Search for the cell housing the specified text and yield its [X, Y] center coordinate. 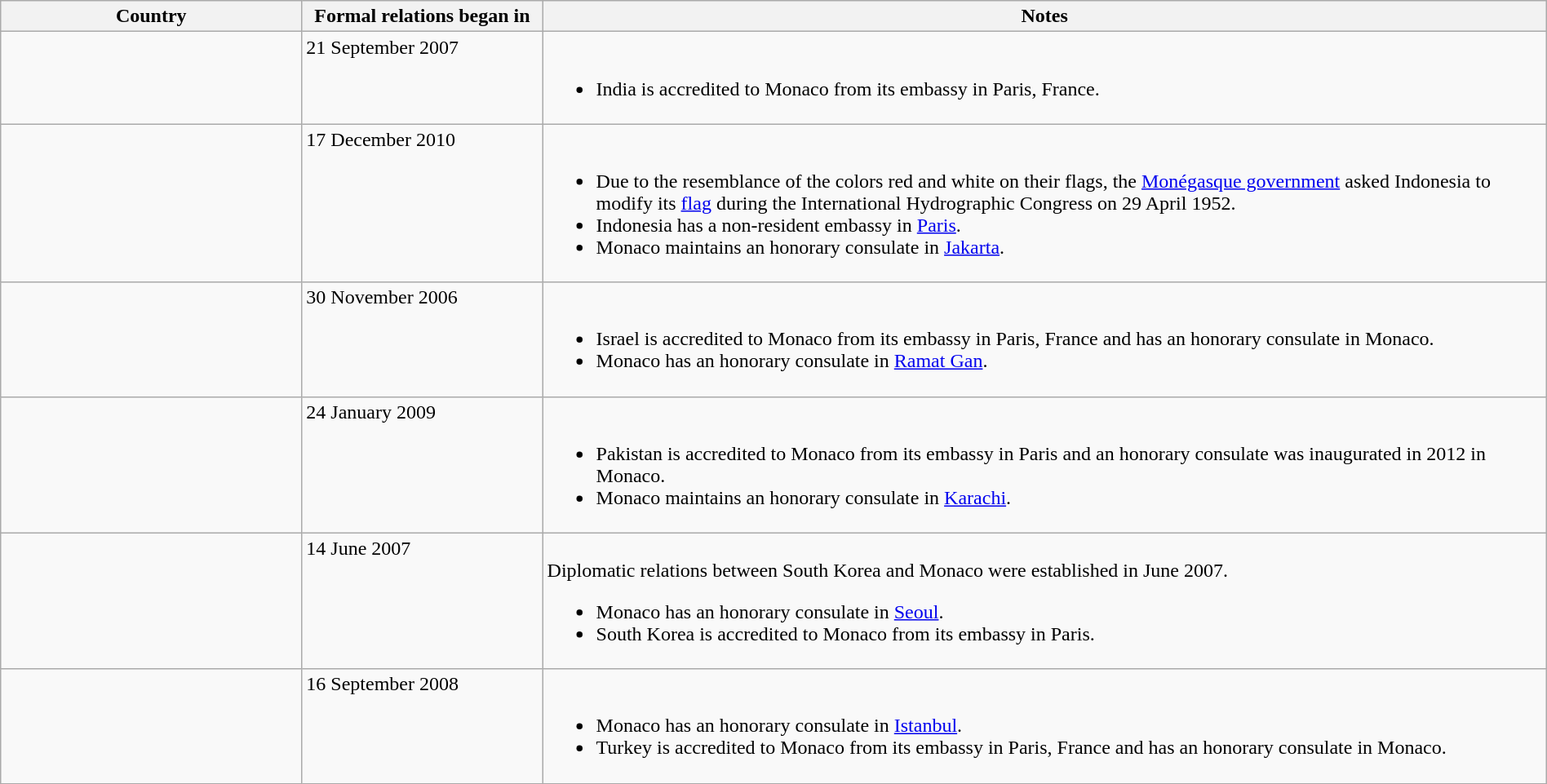
14 June 2007 [423, 600]
21 September 2007 [423, 78]
India is accredited to Monaco from its embassy in Paris, France. [1044, 78]
30 November 2006 [423, 339]
Country [152, 16]
Formal relations began in [423, 16]
24 January 2009 [423, 465]
Notes [1044, 16]
17 December 2010 [423, 203]
16 September 2008 [423, 726]
